Provide the [X, Y] coordinate of the cell's center where the given text is located.  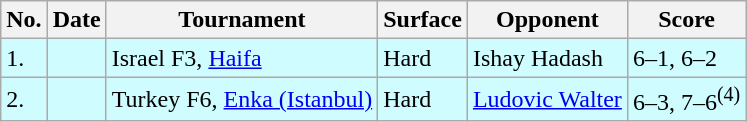
Ludovic Walter [547, 100]
Opponent [547, 20]
No. [24, 20]
6–1, 6–2 [686, 58]
Israel F3, Haifa [242, 58]
1. [24, 58]
Date [76, 20]
Tournament [242, 20]
2. [24, 100]
6–3, 7–6(4) [686, 100]
Turkey F6, Enka (Istanbul) [242, 100]
Score [686, 20]
Surface [423, 20]
Ishay Hadash [547, 58]
